Extract the (x, y) coordinate from the center of the cell holding the provided text.  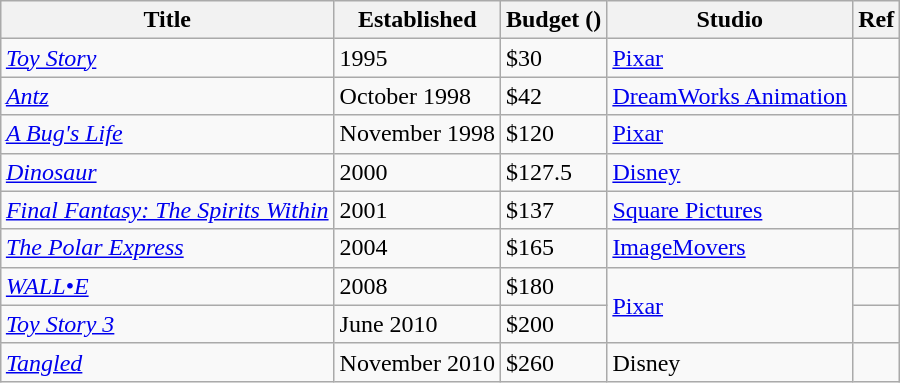
$200 (553, 324)
Toy Story (167, 58)
Budget () (553, 20)
DreamWorks Animation (730, 96)
November 1998 (417, 134)
2008 (417, 286)
A Bug's Life (167, 134)
$127.5 (553, 172)
1995 (417, 58)
Square Pictures (730, 210)
Established (417, 20)
Antz (167, 96)
ImageMovers (730, 248)
2000 (417, 172)
$180 (553, 286)
$30 (553, 58)
June 2010 (417, 324)
Toy Story 3 (167, 324)
Ref (876, 20)
$137 (553, 210)
Title (167, 20)
Tangled (167, 362)
$165 (553, 248)
Dinosaur (167, 172)
Final Fantasy: The Spirits Within (167, 210)
October 1998 (417, 96)
$260 (553, 362)
$42 (553, 96)
The Polar Express (167, 248)
Studio (730, 20)
$120 (553, 134)
2004 (417, 248)
WALL•E (167, 286)
November 2010 (417, 362)
2001 (417, 210)
